Search for the cell housing the specified text and yield its (X, Y) center coordinate. 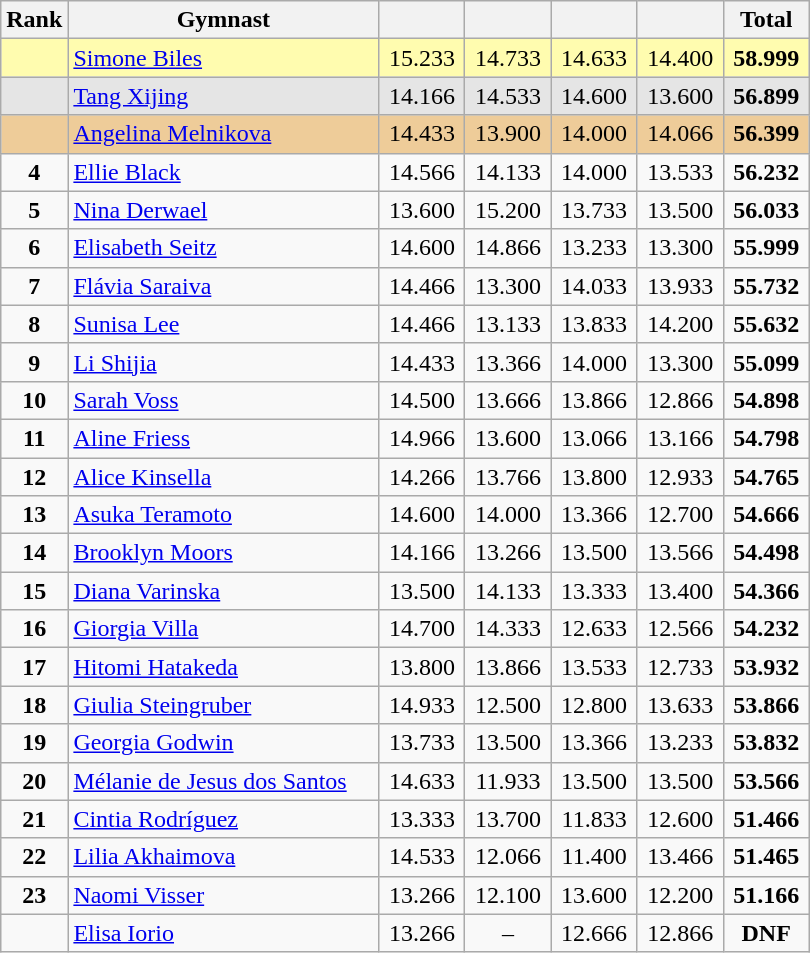
51.166 (766, 895)
Mélanie de Jesus dos Santos (224, 781)
54.232 (766, 629)
56.232 (766, 172)
54.366 (766, 591)
Georgia Godwin (224, 743)
Cintia Rodríguez (224, 819)
Brooklyn Moors (224, 553)
Elisabeth Seitz (224, 248)
Elisa Iorio (224, 933)
Giorgia Villa (224, 629)
56.033 (766, 210)
Tang Xijing (224, 96)
12.800 (594, 705)
Li Shijia (224, 362)
19 (34, 743)
13.066 (594, 438)
54.898 (766, 400)
56.399 (766, 134)
15.200 (508, 210)
12.066 (508, 857)
13.700 (508, 819)
13.166 (680, 438)
14.866 (508, 248)
Lilia Akhaimova (224, 857)
Giulia Steingruber (224, 705)
14 (34, 553)
12.200 (680, 895)
Diana Varinska (224, 591)
55.999 (766, 248)
54.765 (766, 477)
17 (34, 667)
14.200 (680, 324)
Alice Kinsella (224, 477)
4 (34, 172)
16 (34, 629)
15.233 (422, 58)
Gymnast (224, 20)
56.899 (766, 96)
Sunisa Lee (224, 324)
7 (34, 286)
14.400 (680, 58)
15 (34, 591)
14.333 (508, 629)
Aline Friess (224, 438)
23 (34, 895)
13.133 (508, 324)
5 (34, 210)
Rank (34, 20)
11.933 (508, 781)
14.566 (422, 172)
14.500 (422, 400)
13.833 (594, 324)
53.832 (766, 743)
22 (34, 857)
12 (34, 477)
55.732 (766, 286)
14.033 (594, 286)
Nina Derwael (224, 210)
21 (34, 819)
10 (34, 400)
14.066 (680, 134)
Asuka Teramoto (224, 515)
14.733 (508, 58)
14.266 (422, 477)
53.932 (766, 667)
Simone Biles (224, 58)
14.933 (422, 705)
55.632 (766, 324)
12.666 (594, 933)
Sarah Voss (224, 400)
8 (34, 324)
58.999 (766, 58)
DNF (766, 933)
55.099 (766, 362)
54.666 (766, 515)
12.700 (680, 515)
9 (34, 362)
6 (34, 248)
11.833 (594, 819)
54.798 (766, 438)
13.633 (680, 705)
13.900 (508, 134)
Naomi Visser (224, 895)
12.566 (680, 629)
12.633 (594, 629)
13.766 (508, 477)
Hitomi Hatakeda (224, 667)
12.500 (508, 705)
53.866 (766, 705)
51.465 (766, 857)
Total (766, 20)
14.700 (422, 629)
13.666 (508, 400)
12.100 (508, 895)
13.933 (680, 286)
14.966 (422, 438)
13 (34, 515)
– (508, 933)
18 (34, 705)
13.400 (680, 591)
11.400 (594, 857)
13.566 (680, 553)
12.600 (680, 819)
Ellie Black (224, 172)
Angelina Melnikova (224, 134)
Flávia Saraiva (224, 286)
13.466 (680, 857)
53.566 (766, 781)
51.466 (766, 819)
11 (34, 438)
54.498 (766, 553)
20 (34, 781)
12.733 (680, 667)
12.933 (680, 477)
